Identify which cell holds the provided text, then report its [x, y] central coordinate. 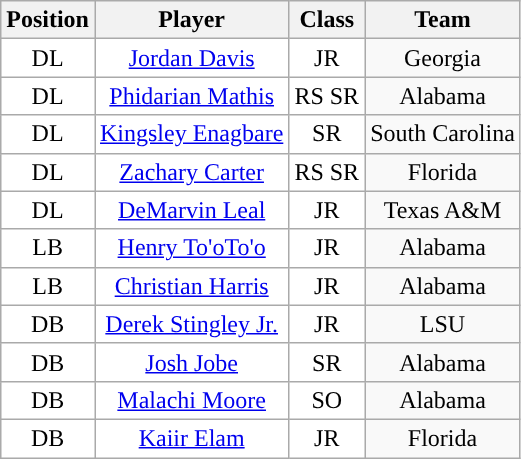
Player [191, 20]
Jordan Davis [191, 58]
Texas A&M [443, 210]
Phidarian Mathis [191, 96]
Position [48, 20]
Henry To'oTo'o [191, 248]
SO [327, 400]
South Carolina [443, 134]
Georgia [443, 58]
DeMarvin Leal [191, 210]
Christian Harris [191, 286]
Kaiir Elam [191, 438]
Josh Jobe [191, 362]
Zachary Carter [191, 172]
Malachi Moore [191, 400]
Kingsley Enagbare [191, 134]
Class [327, 20]
Team [443, 20]
LSU [443, 324]
Derek Stingley Jr. [191, 324]
